Pinpoint the cell where the given text exists, returning its [x, y] midpoint coordinate. 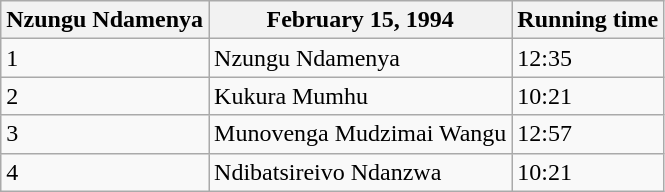
12:35 [588, 58]
2 [105, 96]
Ndibatsireivo Ndanzwa [360, 172]
Running time [588, 20]
Kukura Mumhu [360, 96]
4 [105, 172]
February 15, 1994 [360, 20]
12:57 [588, 134]
3 [105, 134]
1 [105, 58]
Munovenga Mudzimai Wangu [360, 134]
